Locate the cell with the specified text and output its (x, y) center coordinate. 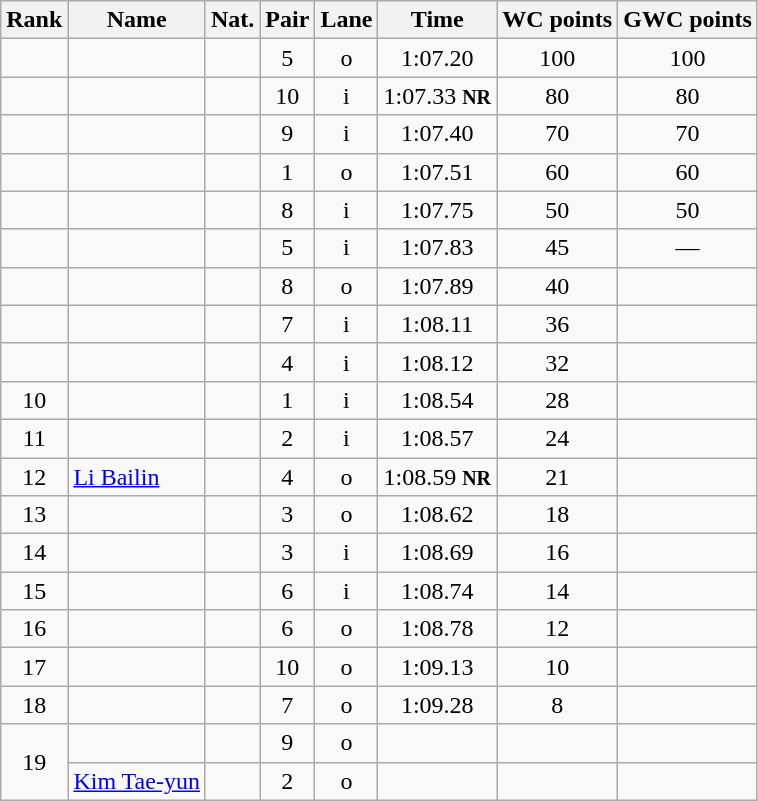
GWC points (688, 20)
1:09.28 (438, 705)
19 (34, 762)
Name (137, 20)
1:08.54 (438, 400)
Nat. (232, 20)
1:07.51 (438, 172)
13 (34, 515)
1:08.12 (438, 362)
1:07.75 (438, 210)
24 (558, 438)
11 (34, 438)
1:07.89 (438, 286)
1:08.69 (438, 553)
Time (438, 20)
1:07.40 (438, 134)
17 (34, 667)
28 (558, 400)
1:08.11 (438, 324)
1:07.20 (438, 58)
1:09.13 (438, 667)
1:07.83 (438, 248)
1:08.57 (438, 438)
1:08.62 (438, 515)
— (688, 248)
1:07.33 NR (438, 96)
40 (558, 286)
15 (34, 591)
21 (558, 477)
1:08.74 (438, 591)
WC points (558, 20)
Rank (34, 20)
1:08.78 (438, 629)
1:08.59 NR (438, 477)
32 (558, 362)
36 (558, 324)
Pair (288, 20)
45 (558, 248)
Li Bailin (137, 477)
Kim Tae-yun (137, 781)
Lane (346, 20)
